Extract the [X, Y] coordinate from the center of the cell holding the provided text.  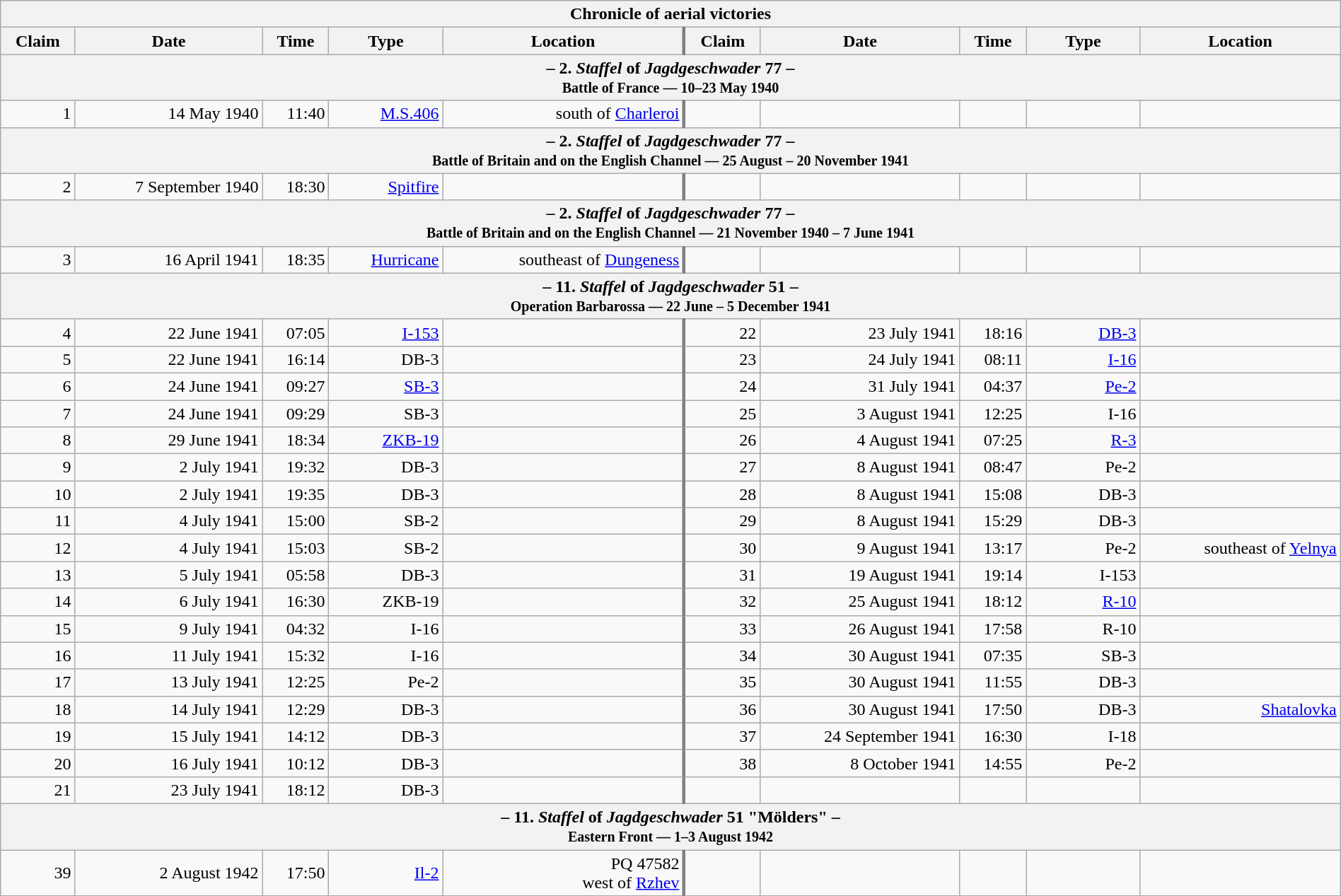
8 [38, 441]
07:35 [993, 656]
16 July 1941 [168, 763]
18 [38, 709]
19:35 [296, 494]
15:29 [993, 521]
2 August 1942 [168, 873]
10:12 [296, 763]
14 July 1941 [168, 709]
14 May 1940 [168, 114]
4 August 1941 [860, 441]
18:30 [296, 187]
31 [721, 575]
12 [38, 548]
– 11. Staffel of Jagdgeschwader 51 "Mölders" –Eastern Front — 1–3 August 1942 [670, 826]
25 August 1941 [860, 602]
3 August 1941 [860, 414]
18:16 [993, 332]
19 August 1941 [860, 575]
5 [38, 359]
15:08 [993, 494]
13:17 [993, 548]
11:40 [296, 114]
05:58 [296, 575]
14 [38, 602]
15 July 1941 [168, 736]
south of Charleroi [563, 114]
PQ 47582 west of Rzhev [563, 873]
04:32 [296, 629]
39 [38, 873]
24 [721, 386]
11:55 [993, 682]
– 2. Staffel of Jagdgeschwader 77 –Battle of Britain and on the English Channel — 21 November 1940 – 7 June 1941 [670, 223]
29 June 1941 [168, 441]
33 [721, 629]
19:32 [296, 467]
28 [721, 494]
2 [38, 187]
36 [721, 709]
Chronicle of aerial victories [670, 14]
10 [38, 494]
23 [721, 359]
26 August 1941 [860, 629]
25 [721, 414]
6 July 1941 [168, 602]
07:05 [296, 332]
27 [721, 467]
M.S.406 [386, 114]
14:55 [993, 763]
17 [38, 682]
19 [38, 736]
– 2. Staffel of Jagdgeschwader 77 –Battle of France — 10–23 May 1940 [670, 78]
6 [38, 386]
Spitfire [386, 187]
southeast of Dungeness [563, 260]
37 [721, 736]
15:32 [296, 656]
22 [721, 332]
29 [721, 521]
– 11. Staffel of Jagdgeschwader 51 –Operation Barbarossa — 22 June – 5 December 1941 [670, 296]
34 [721, 656]
08:11 [993, 359]
24 July 1941 [860, 359]
4 [38, 332]
Hurricane [386, 260]
15 [38, 629]
18:35 [296, 260]
9 [38, 467]
3 [38, 260]
7 [38, 414]
11 July 1941 [168, 656]
08:47 [993, 467]
5 July 1941 [168, 575]
18:34 [296, 441]
15:00 [296, 521]
1 [38, 114]
13 [38, 575]
26 [721, 441]
R-3 [1084, 441]
9 August 1941 [860, 548]
17:58 [993, 629]
32 [721, 602]
24 September 1941 [860, 736]
9 July 1941 [168, 629]
16:14 [296, 359]
35 [721, 682]
8 October 1941 [860, 763]
14:12 [296, 736]
I-18 [1084, 736]
30 [721, 548]
04:37 [993, 386]
15:03 [296, 548]
Shatalovka [1241, 709]
16 April 1941 [168, 260]
21 [38, 790]
16 [38, 656]
20 [38, 763]
07:25 [993, 441]
38 [721, 763]
09:29 [296, 414]
7 September 1940 [168, 187]
Il-2 [386, 873]
12:29 [296, 709]
– 2. Staffel of Jagdgeschwader 77 –Battle of Britain and on the English Channel — 25 August – 20 November 1941 [670, 150]
31 July 1941 [860, 386]
13 July 1941 [168, 682]
11 [38, 521]
southeast of Yelnya [1241, 548]
09:27 [296, 386]
19:14 [993, 575]
